From the cell containing the given text, extract its center point as [X, Y] coordinate. 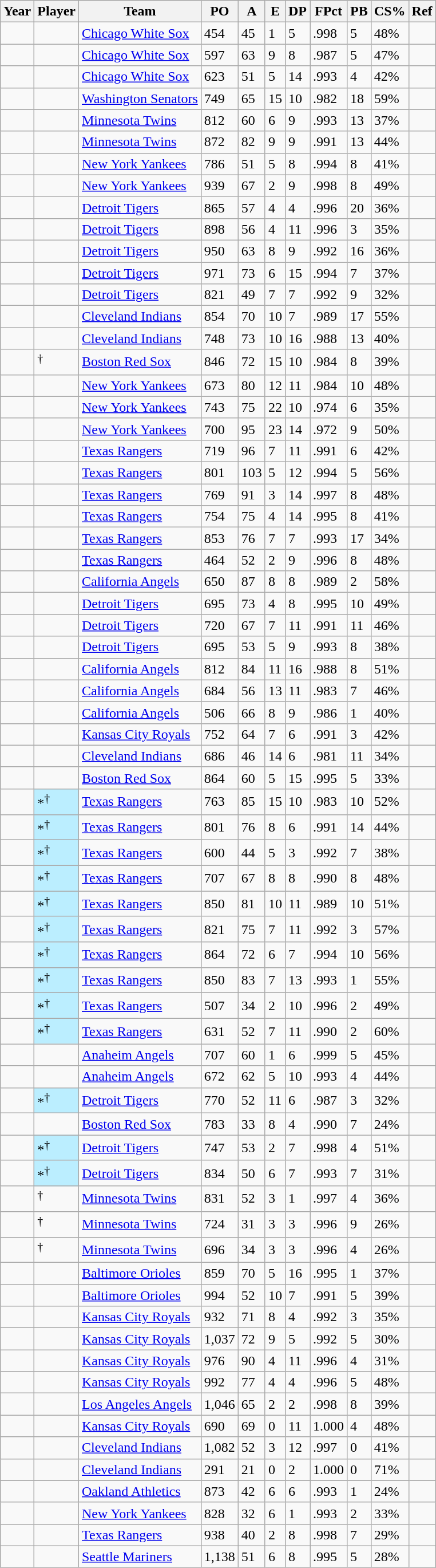
.999 [328, 1055]
71 [252, 1317]
976 [220, 1361]
57 [252, 207]
828 [220, 1513]
81 [252, 904]
754 [220, 517]
DP [298, 11]
42 [252, 1491]
77 [252, 1382]
1,138 [220, 1557]
Los Angeles Angels [140, 1404]
45% [390, 1055]
22 [275, 407]
1,037 [220, 1339]
623 [220, 77]
464 [220, 560]
A [252, 11]
87 [252, 582]
992 [220, 1382]
50 [252, 1173]
20 [359, 207]
720 [220, 625]
30% [390, 1339]
47% [390, 55]
696 [220, 1250]
763 [220, 802]
853 [220, 538]
Year [17, 11]
69 [252, 1426]
.972 [328, 429]
Team [140, 11]
21 [252, 1469]
747 [220, 1148]
FPct [328, 11]
.981 [328, 756]
23 [275, 429]
865 [220, 207]
40 [252, 1535]
939 [220, 186]
1,082 [220, 1448]
873 [220, 1491]
Washington Senators [140, 99]
.982 [328, 99]
1,046 [220, 1404]
700 [220, 429]
454 [220, 33]
859 [220, 1274]
846 [220, 362]
950 [220, 251]
58% [390, 582]
59% [390, 99]
769 [220, 495]
52% [390, 802]
673 [220, 385]
684 [220, 691]
90 [252, 1361]
49 [252, 295]
64 [252, 734]
Oakland Athletics [140, 1491]
103 [252, 473]
743 [220, 407]
719 [220, 451]
66 [252, 712]
938 [220, 1535]
95 [252, 429]
96 [252, 451]
631 [220, 1031]
Player [57, 11]
724 [220, 1224]
831 [220, 1199]
60% [390, 1031]
786 [220, 164]
783 [220, 1124]
32 [252, 1513]
91 [252, 495]
748 [220, 338]
690 [220, 1426]
650 [220, 582]
CS% [390, 11]
18 [359, 99]
PB [359, 11]
80 [252, 385]
507 [220, 1006]
82 [252, 142]
600 [220, 853]
83 [252, 980]
50% [390, 429]
29% [390, 1535]
28% [390, 1557]
31 [252, 1224]
46 [252, 756]
971 [220, 273]
749 [220, 99]
85 [252, 802]
.986 [328, 712]
291 [220, 1469]
E [275, 11]
PO [220, 11]
770 [220, 1101]
686 [220, 756]
854 [220, 317]
.974 [328, 407]
752 [220, 734]
506 [220, 712]
898 [220, 229]
45 [252, 33]
834 [220, 1173]
57% [390, 929]
62 [252, 1077]
Seattle Mariners [140, 1557]
71% [390, 1469]
33 [252, 1124]
672 [220, 1077]
872 [220, 142]
84 [252, 669]
994 [220, 1295]
44 [252, 853]
932 [220, 1317]
Ref [422, 11]
597 [220, 55]
